Extract the [X, Y] coordinate from the center of the cell holding the provided text.  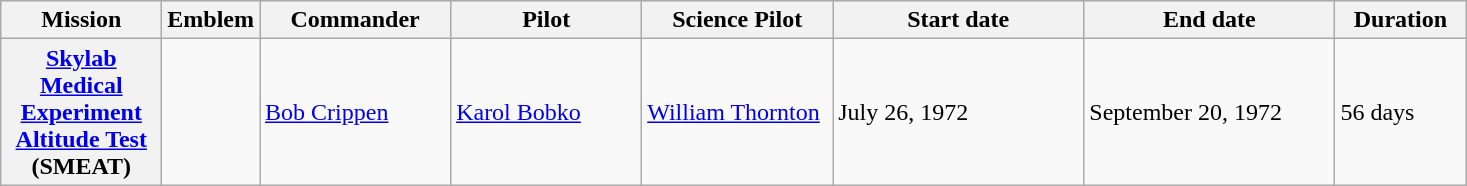
Duration [1400, 20]
Science Pilot [738, 20]
Karol Bobko [546, 112]
56 days [1400, 112]
Skylab Medical Experiment Altitude Test (SMEAT) [82, 112]
Commander [356, 20]
September 20, 1972 [1210, 112]
Emblem [211, 20]
William Thornton [738, 112]
Bob Crippen [356, 112]
Mission [82, 20]
Pilot [546, 20]
End date [1210, 20]
July 26, 1972 [958, 112]
Start date [958, 20]
